From the cell containing the given text, extract its center point as (x, y) coordinate. 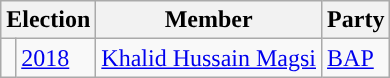
2018 (56, 58)
Election (48, 20)
BAP (356, 58)
Khalid Hussain Magsi (209, 58)
Party (356, 20)
Member (209, 20)
